Pinpoint the cell where the given text exists, returning its (X, Y) midpoint coordinate. 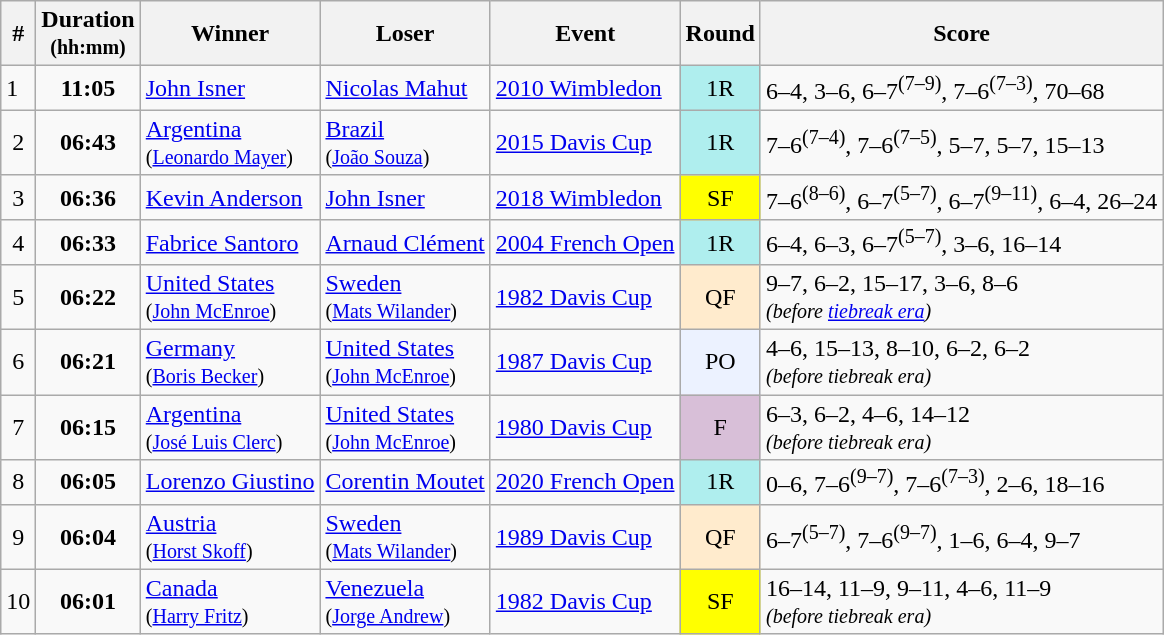
Duration(hh:mm) (88, 34)
6–4, 3–6, 6–7(7–9), 7–6(7–3), 70–68 (961, 88)
Round (720, 34)
Canada(Harry Fritz) (230, 602)
1980 Davis Cup (585, 428)
6–4, 6–3, 6–7(5–7), 3–6, 16–14 (961, 242)
9 (18, 536)
PO (720, 362)
16–14, 11–9, 9–11, 4–6, 11–9(before tiebreak era) (961, 602)
06:36 (88, 198)
Brazil(João Souza) (405, 142)
2018 Wimbledon (585, 198)
4 (18, 242)
0–6, 7–6(9–7), 7–6(7–3), 2–6, 18–16 (961, 482)
Argentina(Leonardo Mayer) (230, 142)
Arnaud Clément (405, 242)
1989 Davis Cup (585, 536)
10 (18, 602)
11:05 (88, 88)
06:33 (88, 242)
Score (961, 34)
Corentin Moutet (405, 482)
06:15 (88, 428)
# (18, 34)
06:43 (88, 142)
9–7, 6–2, 15–17, 3–6, 8–6(before tiebreak era) (961, 298)
8 (18, 482)
2020 French Open (585, 482)
Fabrice Santoro (230, 242)
Winner (230, 34)
2015 Davis Cup (585, 142)
Germany(Boris Becker) (230, 362)
Event (585, 34)
6–3, 6–2, 4–6, 14–12(before tiebreak era) (961, 428)
3 (18, 198)
6–7(5–7), 7–6(9–7), 1–6, 6–4, 9–7 (961, 536)
6 (18, 362)
Argentina(José Luis Clerc) (230, 428)
Nicolas Mahut (405, 88)
06:05 (88, 482)
06:22 (88, 298)
5 (18, 298)
2004 French Open (585, 242)
06:21 (88, 362)
Venezuela(Jorge Andrew) (405, 602)
7 (18, 428)
Kevin Anderson (230, 198)
1987 Davis Cup (585, 362)
Loser (405, 34)
1 (18, 88)
Austria(Horst Skoff) (230, 536)
7–6(7–4), 7–6(7–5), 5–7, 5–7, 15–13 (961, 142)
Lorenzo Giustino (230, 482)
7–6(8–6), 6–7(5–7), 6–7(9–11), 6–4, 26–24 (961, 198)
2 (18, 142)
2010 Wimbledon (585, 88)
4–6, 15–13, 8–10, 6–2, 6–2(before tiebreak era) (961, 362)
06:01 (88, 602)
F (720, 428)
06:04 (88, 536)
